Locate the cell with the specified text and output its (X, Y) center coordinate. 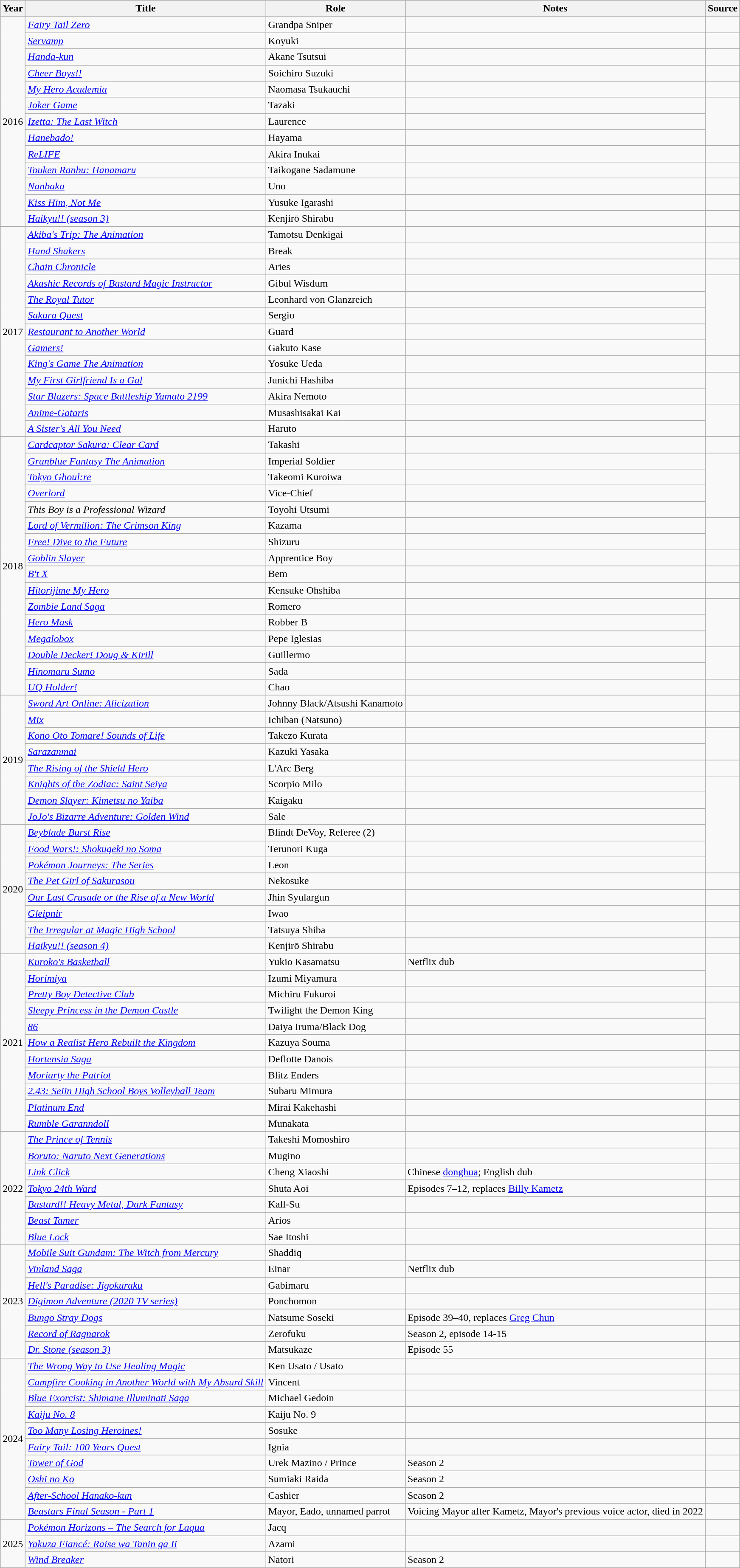
2019 (13, 760)
Takezo Kurata (335, 736)
Blue Exorcist: Shimane Illuminati Saga (146, 1398)
Jacq (335, 1528)
Grandpa Sniper (335, 25)
Gakuto Kase (335, 348)
Gibul Wisdum (335, 283)
Haikyu!! (season 4) (146, 946)
Shuta Aoi (335, 1188)
Oshi no Ko (146, 1479)
Aries (335, 267)
Joker Game (146, 105)
Yusuke Igarashi (335, 203)
Nekosuke (335, 881)
Episode 55 (555, 1350)
Campfire Cooking in Another World with My Absurd Skill (146, 1382)
Scorpio Milo (335, 784)
Notes (555, 8)
Natori (335, 1560)
Beastars Final Season - Part 1 (146, 1512)
How a Realist Hero Rebuilt the Kingdom (146, 1043)
Chao (335, 687)
Sae Itoshi (335, 1237)
Overlord (146, 493)
Horimiya (146, 978)
Matsukaze (335, 1350)
Tatsuya Shiba (335, 929)
Voicing Mayor after Kametz, Mayor's previous voice actor, died in 2022 (555, 1512)
Guard (335, 332)
Takashi (335, 445)
Romero (335, 606)
A Sister's All You Need (146, 428)
Haruto (335, 428)
Mix (146, 720)
Takeshi Momoshiro (335, 1140)
Mirai Kakehashi (335, 1107)
Yakuza Fiancé: Raise wa Tanin ga Ii (146, 1544)
Akashic Records of Bastard Magic Instructor (146, 283)
Fairy Tail: 100 Years Quest (146, 1447)
Hitorijime My Hero (146, 590)
Munakata (335, 1123)
Laurence (335, 121)
Kiss Him, Not Me (146, 203)
Cheer Boys!! (146, 73)
Michael Gedoin (335, 1398)
Wind Breaker (146, 1560)
2020 (13, 889)
The Irregular at Magic High School (146, 929)
Einar (335, 1269)
Leonhard von Glanzreich (335, 299)
Kazuya Souma (335, 1043)
Yukio Kasamatsu (335, 962)
UQ Holder! (146, 687)
Record of Ragnarok (146, 1334)
Sleepy Princess in the Demon Castle (146, 1011)
Anime-Gataris (146, 412)
Ignia (335, 1447)
Azami (335, 1544)
86 (146, 1027)
Year (13, 8)
Uno (335, 186)
Kall-Su (335, 1204)
Taikogane Sadamune (335, 170)
Goblin Slayer (146, 558)
Food Wars!: Shokugeki no Soma (146, 849)
2022 (13, 1188)
Hayama (335, 138)
Kaiju No. 8 (146, 1414)
Too Many Losing Heroines! (146, 1430)
Kensuke Ohshiba (335, 590)
Akira Nemoto (335, 396)
Free! Dive to the Future (146, 542)
Shizuru (335, 542)
This Boy is a Professional Wizard (146, 510)
Megalobox (146, 639)
Iwao (335, 913)
Bastard!! Heavy Metal, Dark Fantasy (146, 1204)
My First Girlfriend Is a Gal (146, 380)
The Pet Girl of Sakurasou (146, 881)
Kazama (335, 526)
Twilight the Demon King (335, 1011)
Hand Shakers (146, 251)
Sumiaki Raida (335, 1479)
Episodes 7–12, replaces Billy Kametz (555, 1188)
Gleipnir (146, 913)
2017 (13, 332)
Knights of the Zodiac: Saint Seiya (146, 784)
Kazuki Yasaka (335, 752)
Vinland Saga (146, 1269)
Gamers! (146, 348)
Nanbaka (146, 186)
Bungo Stray Dogs (146, 1317)
Leon (335, 865)
Role (335, 8)
Vice-Chief (335, 493)
Kuroko's Basketball (146, 962)
King's Game The Animation (146, 364)
Yosuke Ueda (335, 364)
Servamp (146, 41)
Apprentice Boy (335, 558)
Naomasa Tsukauchi (335, 89)
2023 (13, 1301)
Granblue Fantasy The Animation (146, 461)
Fairy Tail Zero (146, 25)
Cheng Xiaoshi (335, 1172)
Bem (335, 574)
Robber B (335, 622)
Sergio (335, 315)
Touken Ranbu: Hanamaru (146, 170)
Restaurant to Another World (146, 332)
B't X (146, 574)
Sword Art Online: Alicization (146, 703)
Sada (335, 671)
Ken Usato / Usato (335, 1366)
Episode 39–40, replaces Greg Chun (555, 1317)
Pretty Boy Detective Club (146, 994)
Akiba's Trip: The Animation (146, 235)
Season 2, episode 14-15 (555, 1334)
Digimon Adventure (2020 TV series) (146, 1301)
Arios (335, 1220)
Toyohi Utsumi (335, 510)
Soichiro Suzuki (335, 73)
Terunori Kuga (335, 849)
Jhin Syulargun (335, 897)
Natsume Soseki (335, 1317)
After-School Hanako-kun (146, 1495)
Zerofuku (335, 1334)
Subaru Mimura (335, 1091)
Daiya Iruma/Black Dog (335, 1027)
Koyuki (335, 41)
Demon Slayer: Kimetsu no Yaiba (146, 800)
Haikyu!! (season 3) (146, 219)
Hanebado! (146, 138)
Lord of Vermilion: The Crimson King (146, 526)
Rumble Garanndoll (146, 1123)
Sale (335, 816)
Blindt DeVoy, Referee (2) (335, 833)
Moriarty the Patriot (146, 1075)
Blitz Enders (335, 1075)
2016 (13, 121)
Sarazanmai (146, 752)
Gabimaru (335, 1285)
Mugino (335, 1156)
Ichiban (Natsuno) (335, 720)
Double Decker! Doug & Kirill (146, 655)
Tower of God (146, 1463)
Akane Tsutsui (335, 57)
2021 (13, 1043)
Tazaki (335, 105)
Hero Mask (146, 622)
2018 (13, 566)
Mobile Suit Gundam: The Witch from Mercury (146, 1253)
Link Click (146, 1172)
Pokémon Horizons – The Search for Laqua (146, 1528)
Tokyo 24th Ward (146, 1188)
Sosuke (335, 1430)
Izumi Miyamura (335, 978)
Chinese donghua; English dub (555, 1172)
Ponchomon (335, 1301)
Dr. Stone (season 3) (146, 1350)
Sakura Quest (146, 315)
Break (335, 251)
Tokyo Ghoul:re (146, 477)
Source (723, 8)
Johnny Black/Atsushi Kanamoto (335, 703)
2025 (13, 1544)
Platinum End (146, 1107)
Guillermo (335, 655)
Tamotsu Denkigai (335, 235)
My Hero Academia (146, 89)
L'Arc Berg (335, 768)
The Royal Tutor (146, 299)
Kono Oto Tomare! Sounds of Life (146, 736)
2024 (13, 1439)
Mayor, Eado, unnamed parrot (335, 1512)
Takeomi Kuroiwa (335, 477)
The Rising of the Shield Hero (146, 768)
Chain Chronicle (146, 267)
Cashier (335, 1495)
Kaigaku (335, 800)
Pokémon Journeys: The Series (146, 865)
Akira Inukai (335, 154)
Shaddiq (335, 1253)
Izetta: The Last Witch (146, 121)
Vincent (335, 1382)
Kaiju No. 9 (335, 1414)
Hinomaru Sumo (146, 671)
Imperial Soldier (335, 461)
Hortensia Saga (146, 1059)
Deflotte Danois (335, 1059)
JoJo's Bizarre Adventure: Golden Wind (146, 816)
Handa-kun (146, 57)
Our Last Crusade or the Rise of a New World (146, 897)
Cardcaptor Sakura: Clear Card (146, 445)
Beast Tamer (146, 1220)
Urek Mazino / Prince (335, 1463)
Blue Lock (146, 1237)
ReLIFE (146, 154)
Junichi Hashiba (335, 380)
Musashisakai Kai (335, 412)
Title (146, 8)
Star Blazers: Space Battleship Yamato 2199 (146, 396)
Boruto: Naruto Next Generations (146, 1156)
Zombie Land Saga (146, 606)
The Wrong Way to Use Healing Magic (146, 1366)
Pepe Iglesias (335, 639)
Beyblade Burst Rise (146, 833)
Hell's Paradise: Jigokuraku (146, 1285)
The Prince of Tennis (146, 1140)
Michiru Fukuroi (335, 994)
2.43: Seiin High School Boys Volleyball Team (146, 1091)
